Return the [x, y] coordinate for the center point of the cell that contains the specified text.  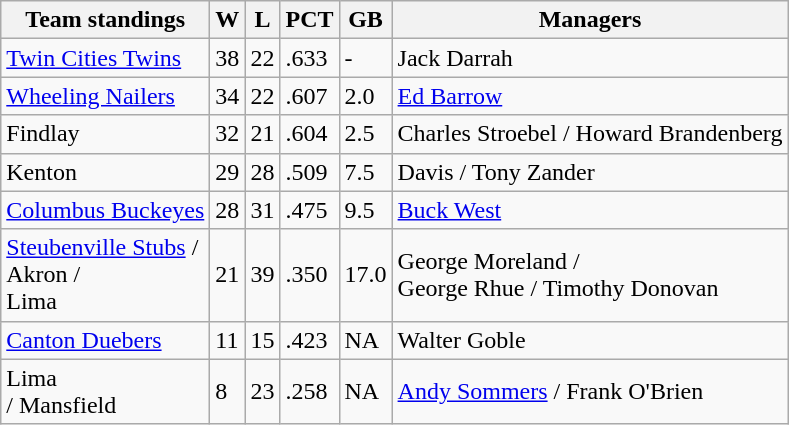
38 [228, 58]
31 [262, 210]
7.5 [366, 172]
Wheeling Nailers [106, 96]
Findlay [106, 134]
8 [228, 392]
Charles Stroebel / Howard Brandenberg [590, 134]
Davis / Tony Zander [590, 172]
29 [228, 172]
17.0 [366, 275]
.604 [310, 134]
Twin Cities Twins [106, 58]
.475 [310, 210]
.423 [310, 340]
9.5 [366, 210]
Steubenville Stubs /Akron /Lima [106, 275]
W [228, 20]
Ed Barrow [590, 96]
Columbus Buckeyes [106, 210]
39 [262, 275]
2.0 [366, 96]
.258 [310, 392]
Walter Goble [590, 340]
32 [228, 134]
2.5 [366, 134]
Lima / Mansfield [106, 392]
34 [228, 96]
Team standings [106, 20]
.607 [310, 96]
George Moreland / George Rhue / Timothy Donovan [590, 275]
- [366, 58]
GB [366, 20]
PCT [310, 20]
15 [262, 340]
Canton Duebers [106, 340]
.633 [310, 58]
Jack Darrah [590, 58]
Buck West [590, 210]
.350 [310, 275]
L [262, 20]
23 [262, 392]
Kenton [106, 172]
11 [228, 340]
.509 [310, 172]
Managers [590, 20]
Andy Sommers / Frank O'Brien [590, 392]
